Locate the cell with the specified text and output its (x, y) center coordinate. 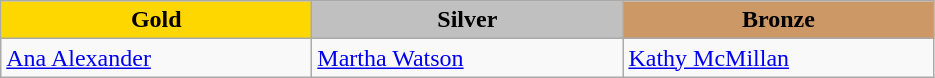
Ana Alexander (156, 58)
Martha Watson (468, 58)
Bronze (778, 20)
Gold (156, 20)
Kathy McMillan (778, 58)
Silver (468, 20)
